From the cell containing the given text, extract its center point as (x, y) coordinate. 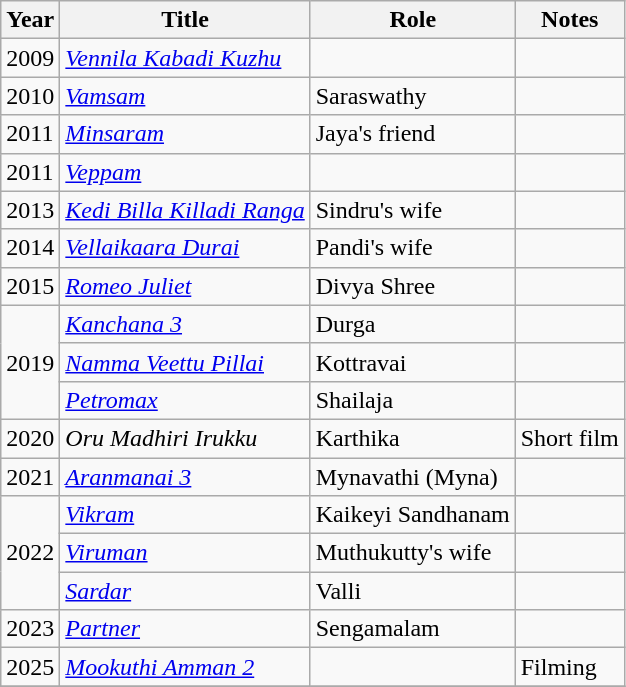
Filming (570, 667)
Vikram (185, 515)
2019 (30, 362)
Jaya's friend (412, 134)
2015 (30, 286)
Sengamalam (412, 629)
Mynavathi (Myna) (412, 477)
Namma Veettu Pillai (185, 362)
2025 (30, 667)
Shailaja (412, 400)
Vellaikaara Durai (185, 248)
2013 (30, 210)
Valli (412, 591)
2014 (30, 248)
Muthukutty's wife (412, 553)
Kanchana 3 (185, 324)
Karthika (412, 438)
Viruman (185, 553)
Short film (570, 438)
Sardar (185, 591)
Year (30, 20)
Oru Madhiri Irukku (185, 438)
Saraswathy (412, 96)
Vennila Kabadi Kuzhu (185, 58)
2020 (30, 438)
2009 (30, 58)
Role (412, 20)
Petromax (185, 400)
Notes (570, 20)
Durga (412, 324)
Mookuthi Amman 2 (185, 667)
Minsaram (185, 134)
Kottravai (412, 362)
Romeo Juliet (185, 286)
Partner (185, 629)
Pandi's wife (412, 248)
Divya Shree (412, 286)
Aranmanai 3 (185, 477)
Title (185, 20)
2023 (30, 629)
Veppam (185, 172)
Kedi Billa Killadi Ranga (185, 210)
2022 (30, 553)
Kaikeyi Sandhanam (412, 515)
Sindru's wife (412, 210)
2010 (30, 96)
2021 (30, 477)
Vamsam (185, 96)
